Provide the [X, Y] coordinate of the cell's center where the given text is located.  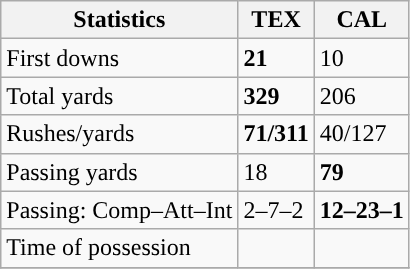
CAL [362, 20]
206 [362, 96]
Total yards [120, 96]
Time of possession [120, 248]
TEX [276, 20]
10 [362, 58]
Rushes/yards [120, 134]
12–23–1 [362, 210]
71/311 [276, 134]
329 [276, 96]
Passing: Comp–Att–Int [120, 210]
21 [276, 58]
18 [276, 172]
40/127 [362, 134]
Statistics [120, 20]
79 [362, 172]
First downs [120, 58]
Passing yards [120, 172]
2–7–2 [276, 210]
